Return the [X, Y] coordinate for the center point of the cell that contains the specified text.  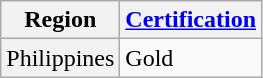
Gold [191, 58]
Region [60, 20]
Philippines [60, 58]
Certification [191, 20]
